Extract the [x, y] coordinate from the center of the cell holding the provided text.  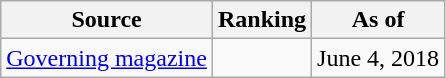
Source [107, 20]
Ranking [262, 20]
Governing magazine [107, 58]
As of [378, 20]
June 4, 2018 [378, 58]
